Pinpoint the cell where the given text exists, returning its [X, Y] midpoint coordinate. 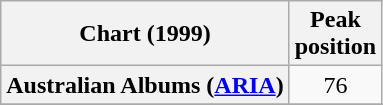
Peakposition [335, 34]
76 [335, 85]
Chart (1999) [145, 34]
Australian Albums (ARIA) [145, 85]
